Provide the [x, y] coordinate of the cell's center where the given text is located.  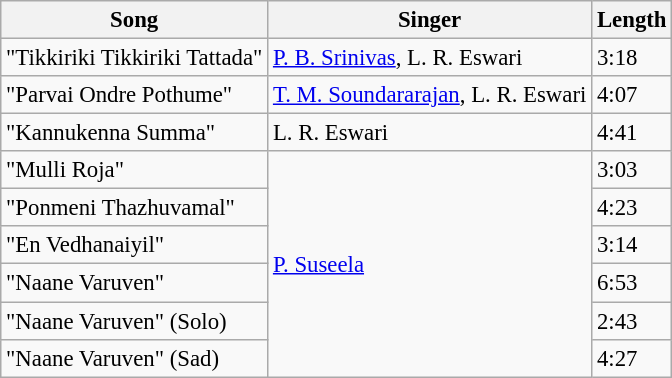
4:23 [632, 208]
T. M. Soundararajan, L. R. Eswari [430, 95]
"Naane Varuven" (Sad) [134, 358]
"Kannukenna Summa" [134, 133]
"Naane Varuven" (Solo) [134, 321]
"Tikkiriki Tikkiriki Tattada" [134, 58]
3:18 [632, 58]
L. R. Eswari [430, 133]
4:07 [632, 95]
"Naane Varuven" [134, 283]
2:43 [632, 321]
Song [134, 20]
"Mulli Roja" [134, 170]
Singer [430, 20]
P. Suseela [430, 264]
3:14 [632, 245]
3:03 [632, 170]
6:53 [632, 283]
"Ponmeni Thazhuvamal" [134, 208]
"En Vedhanaiyil" [134, 245]
Length [632, 20]
4:27 [632, 358]
4:41 [632, 133]
"Parvai Ondre Pothume" [134, 95]
P. B. Srinivas, L. R. Eswari [430, 58]
